Locate the cell with the specified text and output its [x, y] center coordinate. 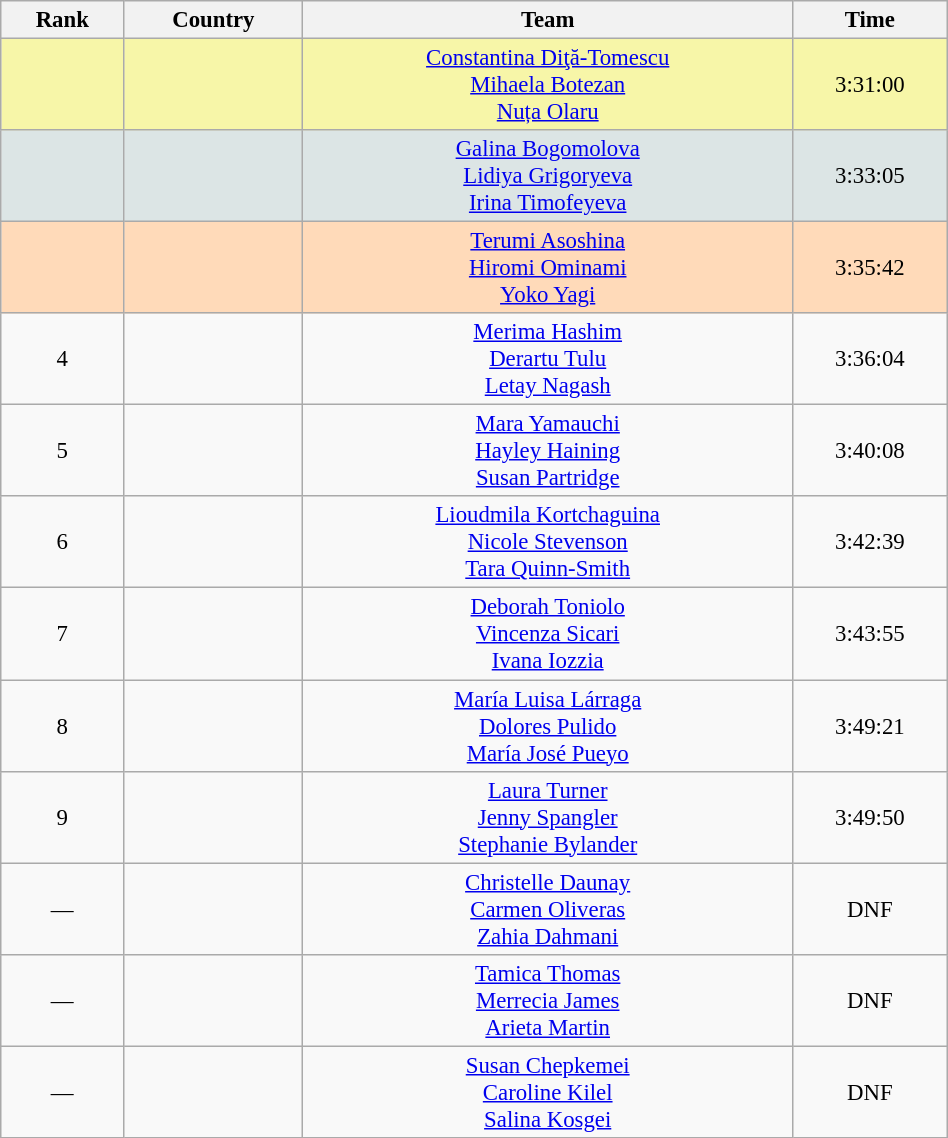
Christelle DaunayCarmen OliverasZahia Dahmani [548, 909]
3:43:55 [870, 634]
Team [548, 20]
3:31:00 [870, 85]
Merima HashimDerartu TuluLetay Nagash [548, 359]
Country [214, 20]
Mara YamauchiHayley HainingSusan Partridge [548, 451]
5 [62, 451]
Constantina Diţă-TomescuMihaela BotezanNuța Olaru [548, 85]
8 [62, 726]
4 [62, 359]
Deborah TonioloVincenza SicariIvana Iozzia [548, 634]
3:36:04 [870, 359]
Rank [62, 20]
3:40:08 [870, 451]
3:49:50 [870, 817]
Galina BogomolovaLidiya GrigoryevaIrina Timofeyeva [548, 176]
9 [62, 817]
3:33:05 [870, 176]
Tamica ThomasMerrecia JamesArieta Martin [548, 1000]
Laura TurnerJenny SpanglerStephanie Bylander [548, 817]
Susan ChepkemeiCaroline KilelSalina Kosgei [548, 1092]
Terumi AsoshinaHiromi OminamiYoko Yagi [548, 268]
7 [62, 634]
3:35:42 [870, 268]
María Luisa LárragaDolores PulidoMaría José Pueyo [548, 726]
6 [62, 542]
3:49:21 [870, 726]
Lioudmila KortchaguinaNicole StevensonTara Quinn-Smith [548, 542]
Time [870, 20]
3:42:39 [870, 542]
